For the text-containing cell, return its midpoint in [X, Y] coordinate format. 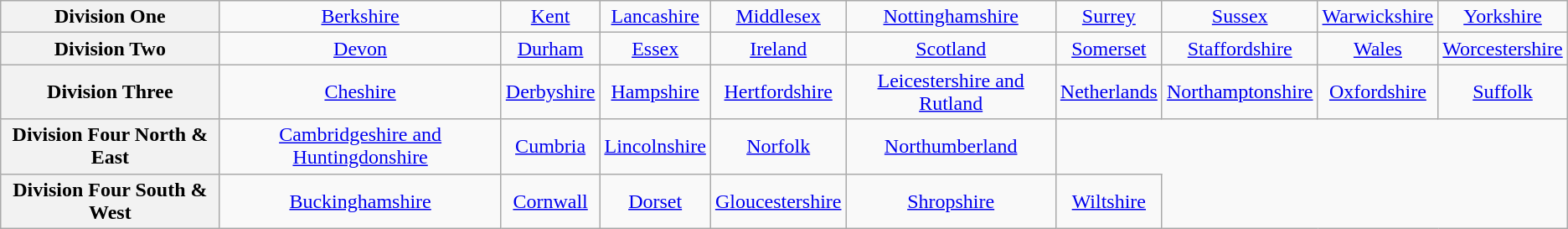
Dorset [655, 201]
Suffolk [1503, 92]
Somerset [1109, 49]
Division One [111, 17]
Lancashire [655, 17]
Warwickshire [1378, 17]
Surrey [1109, 17]
Division Three [111, 92]
Leicestershire and Rutland [951, 92]
Berkshire [360, 17]
Division Four South & West [111, 201]
Middlesex [778, 17]
Durham [550, 49]
Hampshire [655, 92]
Essex [655, 49]
Derbyshire [550, 92]
Wiltshire [1109, 201]
Hertfordshire [778, 92]
Worcestershire [1503, 49]
Yorkshire [1503, 17]
Cheshire [360, 92]
Staffordshire [1240, 49]
Ireland [778, 49]
Northumberland [951, 146]
Northamptonshire [1240, 92]
Sussex [1240, 17]
Scotland [951, 49]
Cumbria [550, 146]
Lincolnshire [655, 146]
Division Four North & East [111, 146]
Buckinghamshire [360, 201]
Cambridgeshire and Huntingdonshire [360, 146]
Devon [360, 49]
Kent [550, 17]
Wales [1378, 49]
Gloucestershire [778, 201]
Nottinghamshire [951, 17]
Shropshire [951, 201]
Norfolk [778, 146]
Netherlands [1109, 92]
Oxfordshire [1378, 92]
Division Two [111, 49]
Cornwall [550, 201]
